Extract the (X, Y) coordinate from the center of the cell holding the provided text.  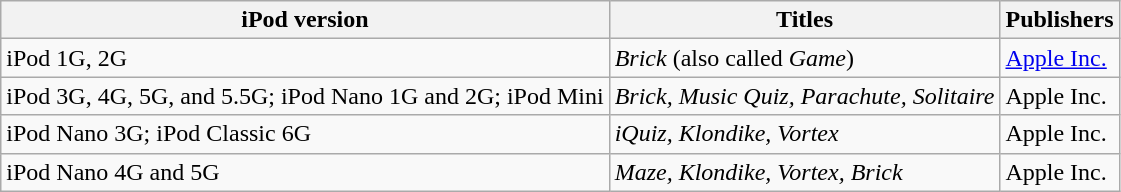
iPod 3G, 4G, 5G, and 5.5G; iPod Nano 1G and 2G; iPod Mini (305, 96)
iQuiz, Klondike, Vortex (804, 134)
iPod Nano 4G and 5G (305, 172)
Publishers (1060, 20)
Brick, Music Quiz, Parachute, Solitaire (804, 96)
Maze, Klondike, Vortex, Brick (804, 172)
Titles (804, 20)
iPod 1G, 2G (305, 58)
Brick (also called Game) (804, 58)
iPod version (305, 20)
iPod Nano 3G; iPod Classic 6G (305, 134)
